Identify which cell holds the provided text, then report its [X, Y] central coordinate. 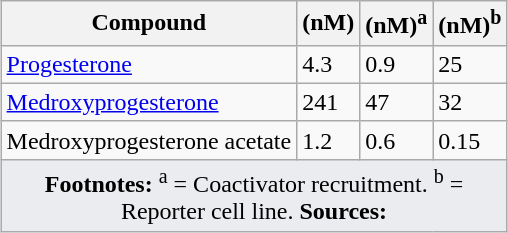
Medroxyprogesterone [149, 102]
4.3 [328, 64]
25 [470, 64]
Medroxyprogesterone acetate [149, 140]
241 [328, 102]
(nM)b [470, 24]
(nM) [328, 24]
(nM)a [396, 24]
Compound [149, 24]
47 [396, 102]
0.6 [396, 140]
Progesterone [149, 64]
0.15 [470, 140]
0.9 [396, 64]
32 [470, 102]
Footnotes: a = Coactivator recruitment. b = Reporter cell line. Sources: [254, 195]
1.2 [328, 140]
